Return the [x, y] coordinate for the center point of the cell that contains the specified text.  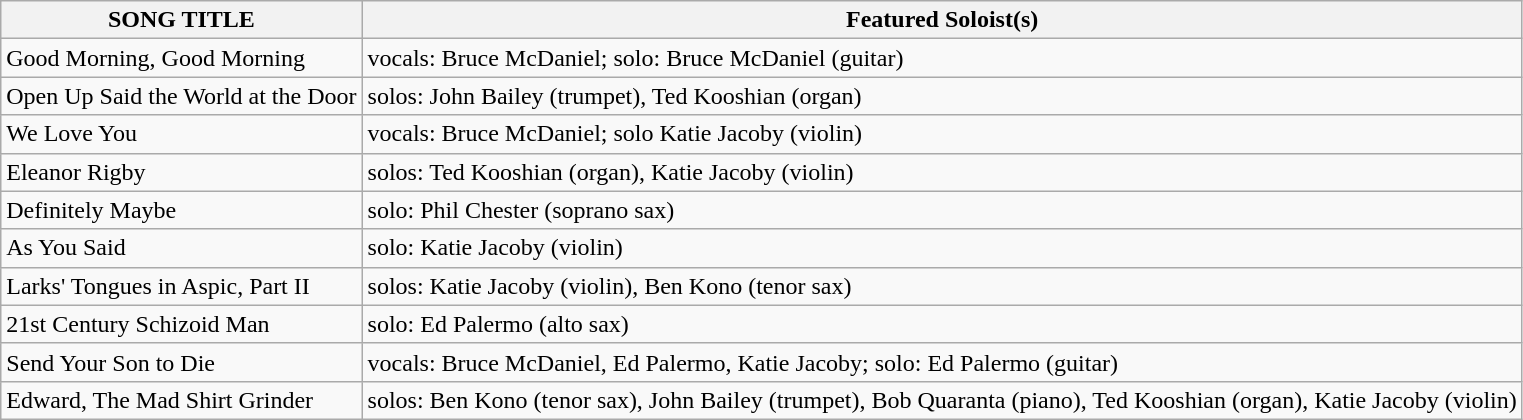
Eleanor Rigby [182, 172]
solo: Ed Palermo (alto sax) [942, 324]
Send Your Son to Die [182, 362]
Larks' Tongues in Aspic, Part II [182, 286]
vocals: Bruce McDaniel, Ed Palermo, Katie Jacoby; solo: Ed Palermo (guitar) [942, 362]
We Love You [182, 134]
Featured Soloist(s) [942, 20]
solos: Ted Kooshian (organ), Katie Jacoby (violin) [942, 172]
solo: Katie Jacoby (violin) [942, 248]
vocals: Bruce McDaniel; solo Katie Jacoby (violin) [942, 134]
solo: Phil Chester (soprano sax) [942, 210]
vocals: Bruce McDaniel; solo: Bruce McDaniel (guitar) [942, 58]
Open Up Said the World at the Door [182, 96]
solos: Katie Jacoby (violin), Ben Kono (tenor sax) [942, 286]
Good Morning, Good Morning [182, 58]
As You Said [182, 248]
solos: Ben Kono (tenor sax), John Bailey (trumpet), Bob Quaranta (piano), Ted Kooshian (organ), Katie Jacoby (violin) [942, 400]
Edward, The Mad Shirt Grinder [182, 400]
solos: John Bailey (trumpet), Ted Kooshian (organ) [942, 96]
Definitely Maybe [182, 210]
21st Century Schizoid Man [182, 324]
SONG TITLE [182, 20]
